Output the (X, Y) coordinate of the center of the cell containing the given text.  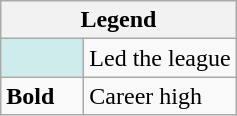
Legend (118, 20)
Led the league (160, 58)
Bold (42, 96)
Career high (160, 96)
